Output the [x, y] coordinate of the center of the cell containing the given text.  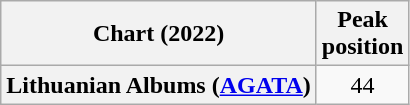
Peakposition [362, 34]
44 [362, 85]
Lithuanian Albums (AGATA) [159, 85]
Chart (2022) [159, 34]
